Search for the cell housing the specified text and yield its [x, y] center coordinate. 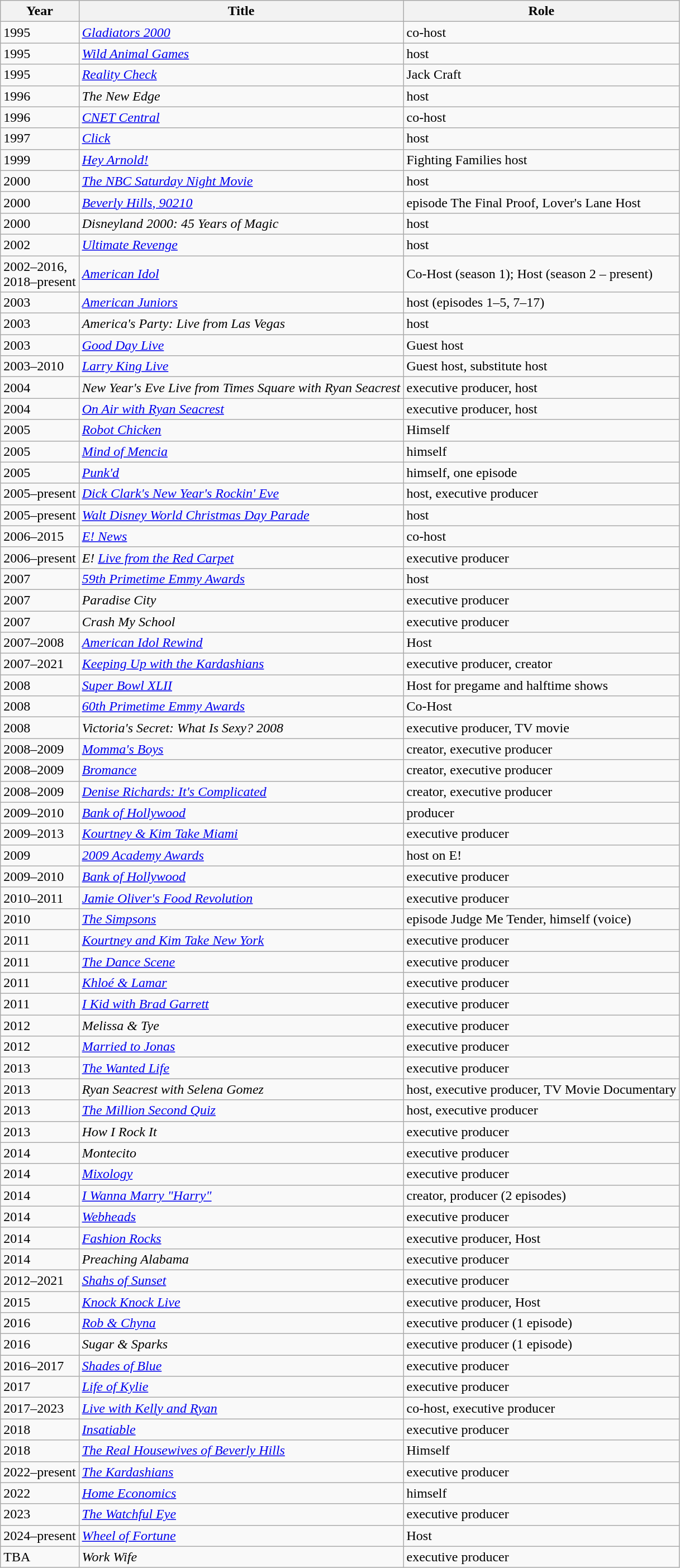
Keeping Up with the Kardashians [241, 664]
Knock Knock Live [241, 1302]
Paradise City [241, 600]
America's Party: Live from Las Vegas [241, 324]
The NBC Saturday Night Movie [241, 181]
Walt Disney World Christmas Day Parade [241, 515]
Montecito [241, 1153]
2007–2021 [40, 664]
2002–2016,2018–present [40, 274]
host (episodes 1–5, 7–17) [541, 303]
executive producer, TV movie [541, 728]
The Wanted Life [241, 1068]
Webheads [241, 1217]
himself, one episode [541, 473]
Dick Clark's New Year's Rockin' Eve [241, 494]
Sugar & Sparks [241, 1345]
The Dance Scene [241, 961]
2007–2008 [40, 643]
Mixology [241, 1174]
Crash My School [241, 622]
CNET Central [241, 117]
Disneyland 2000: 45 Years of Magic [241, 223]
2002 [40, 245]
Victoria's Secret: What Is Sexy? 2008 [241, 728]
Guest host, substitute host [541, 366]
The Real Housewives of Beverly Hills [241, 1451]
episode The Final Proof, Lover's Lane Host [541, 202]
Bromance [241, 770]
2022–present [40, 1472]
Gladiators 2000 [241, 32]
Wheel of Fortune [241, 1536]
Hey Arnold! [241, 160]
Guest host [541, 345]
Shahs of Sunset [241, 1280]
2015 [40, 1302]
On Air with Ryan Seacrest [241, 409]
2016–2017 [40, 1366]
Role [541, 11]
American Idol Rewind [241, 643]
Year [40, 11]
I Wanna Marry "Harry" [241, 1195]
Momma's Boys [241, 749]
Beverly Hills, 90210 [241, 202]
Life of Kylie [241, 1387]
Khloé & Lamar [241, 983]
Jack Craft [541, 75]
Larry King Live [241, 366]
Co-Host [541, 707]
New Year's Eve Live from Times Square with Ryan Seacrest [241, 388]
2009 Academy Awards [241, 855]
The Million Second Quiz [241, 1111]
producer [541, 813]
Home Economics [241, 1493]
Jamie Oliver's Food Revolution [241, 898]
E! News [241, 536]
1999 [40, 160]
2003–2010 [40, 366]
Punk'd [241, 473]
Work Wife [241, 1557]
Fighting Families host [541, 160]
2017 [40, 1387]
I Kid with Brad Garrett [241, 1004]
Mind of Mencia [241, 451]
Preaching Alabama [241, 1259]
Host for pregame and halftime shows [541, 685]
2010 [40, 919]
Kourtney and Kim Take New York [241, 940]
Good Day Live [241, 345]
1997 [40, 139]
59th Primetime Emmy Awards [241, 579]
American Idol [241, 274]
Melissa & Tye [241, 1026]
Live with Kelly and Ryan [241, 1408]
Title [241, 11]
host on E! [541, 855]
Ryan Seacrest with Selena Gomez [241, 1089]
The Kardashians [241, 1472]
Shades of Blue [241, 1366]
executive producer, creator [541, 664]
TBA [40, 1557]
The Watchful Eye [241, 1514]
Reality Check [241, 75]
How I Rock It [241, 1132]
The New Edge [241, 96]
episode Judge Me Tender, himself (voice) [541, 919]
creator, producer (2 episodes) [541, 1195]
Ultimate Revenge [241, 245]
Wild Animal Games [241, 54]
2010–2011 [40, 898]
2022 [40, 1493]
Super Bowl XLII [241, 685]
Denise Richards: It's Complicated [241, 792]
Robot Chicken [241, 430]
American Juniors [241, 303]
The Simpsons [241, 919]
Co-Host (season 1); Host (season 2 – present) [541, 274]
2009 [40, 855]
Fashion Rocks [241, 1238]
co-host, executive producer [541, 1408]
60th Primetime Emmy Awards [241, 707]
2017–2023 [40, 1408]
2006–2015 [40, 536]
2012–2021 [40, 1280]
Married to Jonas [241, 1047]
2023 [40, 1514]
host, executive producer, TV Movie Documentary [541, 1089]
Click [241, 139]
Kourtney & Kim Take Miami [241, 834]
Rob & Chyna [241, 1323]
2006–present [40, 557]
E! Live from the Red Carpet [241, 557]
Insatiable [241, 1429]
2024–present [40, 1536]
2009–2013 [40, 834]
